Return (X, Y) of the center of cell containing provided text 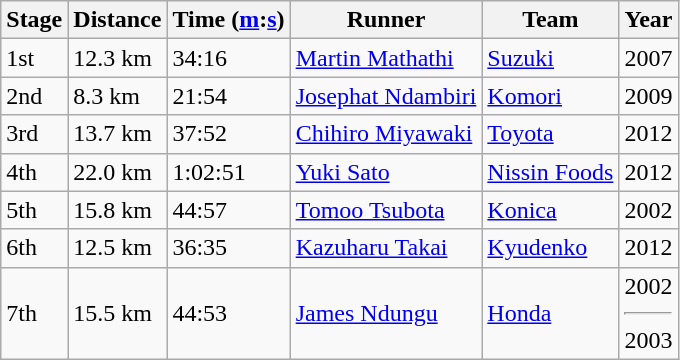
Josephat Ndambiri (386, 96)
34:16 (228, 58)
Konica (550, 210)
12.3 km (118, 58)
7th (34, 313)
Stage (34, 20)
Suzuki (550, 58)
Chihiro Miyawaki (386, 134)
37:52 (228, 134)
Time (m:s) (228, 20)
Honda (550, 313)
2002 (648, 210)
22.0 km (118, 172)
1:02:51 (228, 172)
Year (648, 20)
3rd (34, 134)
36:35 (228, 248)
1st (34, 58)
21:54 (228, 96)
2009 (648, 96)
6th (34, 248)
12.5 km (118, 248)
4th (34, 172)
Toyota (550, 134)
44:53 (228, 313)
Nissin Foods (550, 172)
5th (34, 210)
Martin Mathathi (386, 58)
13.7 km (118, 134)
44:57 (228, 210)
2007 (648, 58)
Kyudenko (550, 248)
2nd (34, 96)
15.5 km (118, 313)
Tomoo Tsubota (386, 210)
Distance (118, 20)
8.3 km (118, 96)
15.8 km (118, 210)
Runner (386, 20)
20022003 (648, 313)
Komori (550, 96)
Team (550, 20)
James Ndungu (386, 313)
Yuki Sato (386, 172)
Kazuharu Takai (386, 248)
